Scan for the cell matching the given text and deliver its (X, Y) coordinate at center. 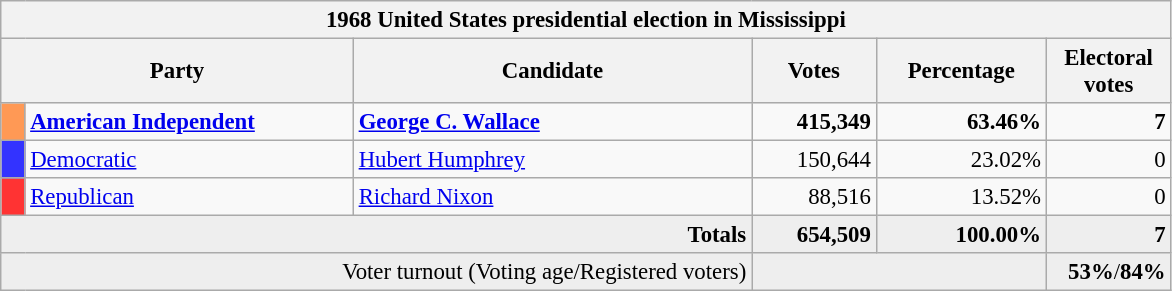
Republican (189, 197)
63.46% (961, 122)
Totals (376, 235)
415,349 (814, 122)
American Independent (189, 122)
Democratic (189, 160)
Party (178, 72)
13.52% (961, 197)
23.02% (961, 160)
Percentage (961, 72)
George C. Wallace (552, 122)
654,509 (814, 235)
Votes (814, 72)
Electoral votes (1108, 72)
Richard Nixon (552, 197)
Hubert Humphrey (552, 160)
88,516 (814, 197)
100.00% (961, 235)
Candidate (552, 72)
1968 United States presidential election in Mississippi (586, 20)
150,644 (814, 160)
